Return the (X, Y) coordinate for the center point of the cell that contains the specified text.  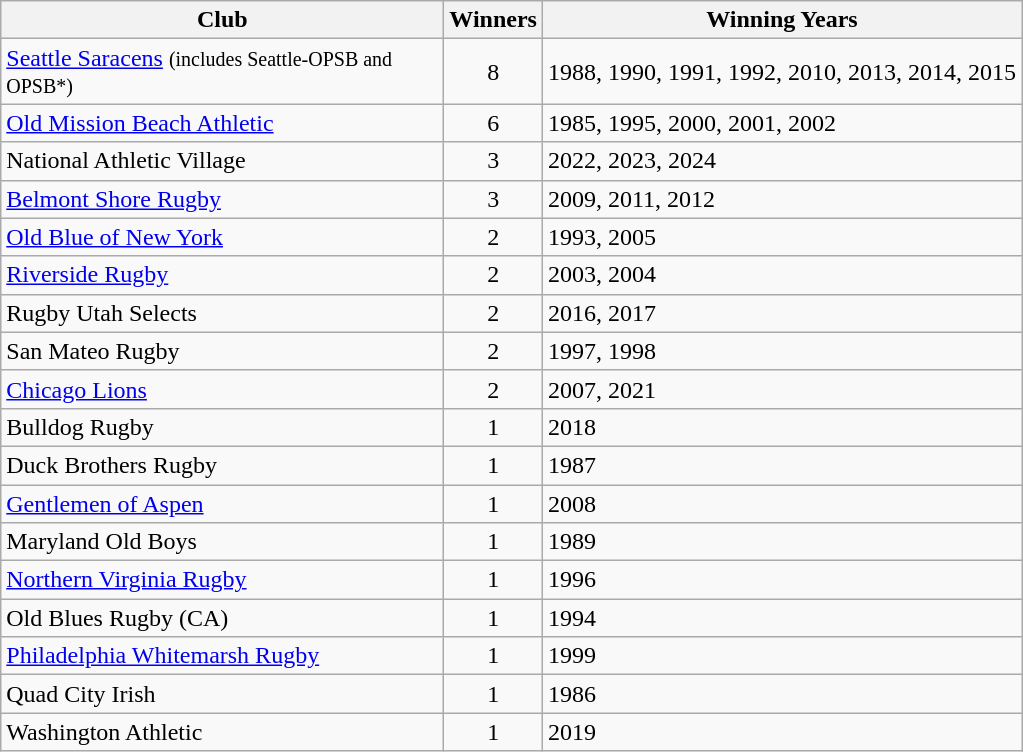
1993, 2005 (782, 237)
1999 (782, 656)
Washington Athletic (222, 732)
1988, 1990, 1991, 1992, 2010, 2013, 2014, 2015 (782, 72)
6 (494, 123)
2019 (782, 732)
1996 (782, 580)
Winners (494, 20)
1989 (782, 542)
2022, 2023, 2024 (782, 161)
2009, 2011, 2012 (782, 199)
Duck Brothers Rugby (222, 465)
Chicago Lions (222, 389)
San Mateo Rugby (222, 351)
Seattle Saracens (includes Seattle-OPSB and OPSB*) (222, 72)
Maryland Old Boys (222, 542)
Old Blues Rugby (CA) (222, 618)
2016, 2017 (782, 313)
1986 (782, 694)
2008 (782, 503)
Riverside Rugby (222, 275)
Bulldog Rugby (222, 427)
Gentlemen of Aspen (222, 503)
Old Mission Beach Athletic (222, 123)
Winning Years (782, 20)
National Athletic Village (222, 161)
1997, 1998 (782, 351)
Club (222, 20)
Quad City Irish (222, 694)
Old Blue of New York (222, 237)
1987 (782, 465)
Northern Virginia Rugby (222, 580)
1994 (782, 618)
8 (494, 72)
1985, 1995, 2000, 2001, 2002 (782, 123)
Philadelphia Whitemarsh Rugby (222, 656)
Rugby Utah Selects (222, 313)
2018 (782, 427)
Belmont Shore Rugby (222, 199)
2007, 2021 (782, 389)
2003, 2004 (782, 275)
